Capture the cell that displays the provided text and extract its [X, Y] central coordinate. 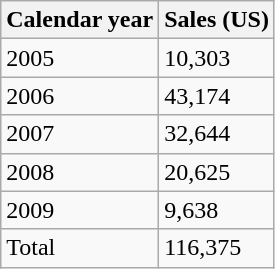
2005 [80, 58]
116,375 [217, 248]
43,174 [217, 96]
9,638 [217, 210]
20,625 [217, 172]
32,644 [217, 134]
10,303 [217, 58]
Sales (US) [217, 20]
Total [80, 248]
2007 [80, 134]
2006 [80, 96]
Calendar year [80, 20]
2008 [80, 172]
2009 [80, 210]
